Locate the cell with the specified text and output its (X, Y) center coordinate. 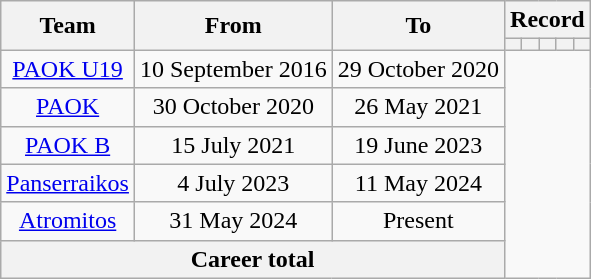
PAOK (68, 107)
Team (68, 26)
From (233, 26)
31 May 2024 (233, 221)
29 October 2020 (418, 69)
26 May 2021 (418, 107)
Panserraikos (68, 183)
19 June 2023 (418, 145)
10 September 2016 (233, 69)
Record (548, 20)
PAOK B (68, 145)
PAOK U19 (68, 69)
15 July 2021 (233, 145)
11 May 2024 (418, 183)
30 October 2020 (233, 107)
To (418, 26)
4 July 2023 (233, 183)
Atromitos (68, 221)
Present (418, 221)
Career total (253, 259)
